Locate the cell with the specified text and output its (X, Y) center coordinate. 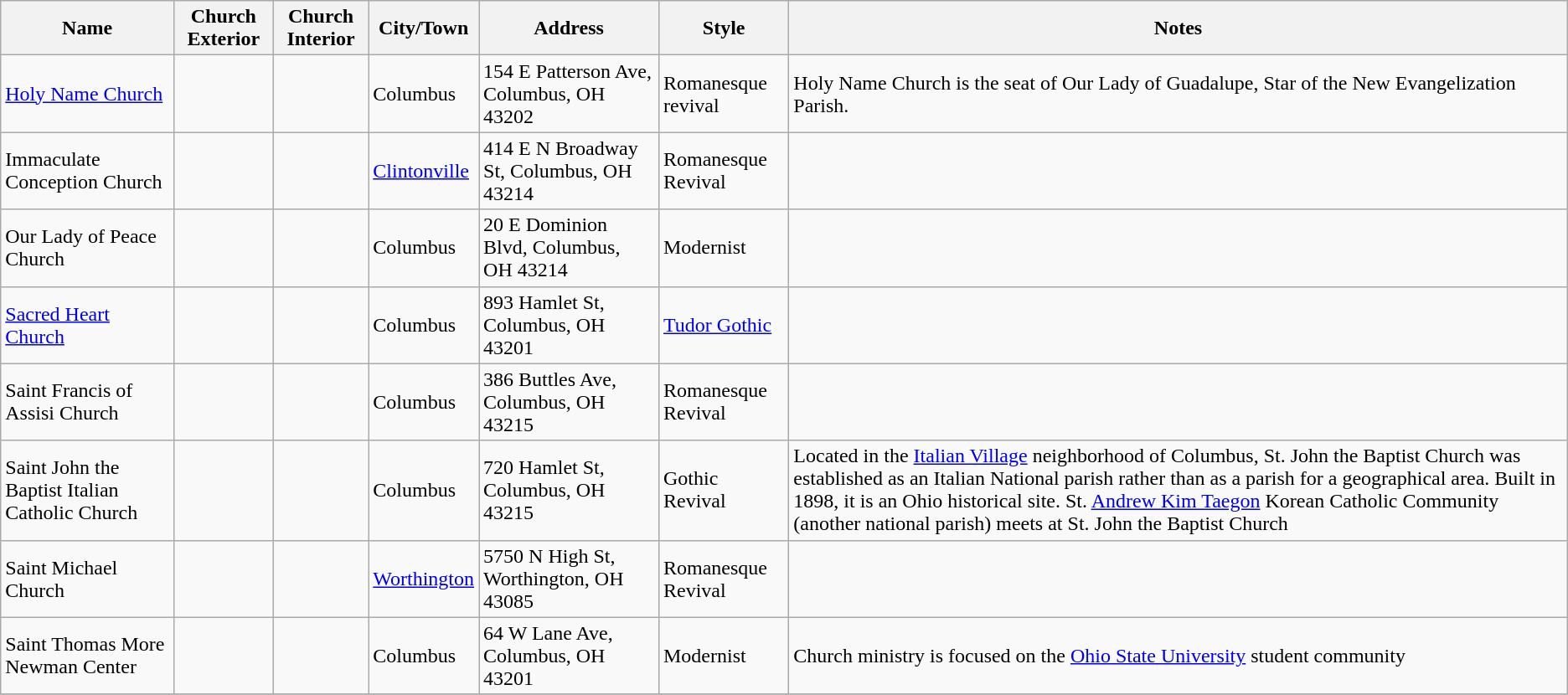
Church ministry is focused on the Ohio State University student community (1178, 656)
Church Exterior (223, 28)
Holy Name Church is the seat of Our Lady of Guadalupe, Star of the New Evangelization Parish. (1178, 94)
Our Lady of Peace Church (87, 248)
Saint Thomas More Newman Center (87, 656)
Worthington (424, 579)
Church Interior (321, 28)
386 Buttles Ave, Columbus, OH 43215 (570, 402)
Saint John the Baptist Italian Catholic Church (87, 491)
154 E Patterson Ave, Columbus, OH 43202 (570, 94)
64 W Lane Ave, Columbus, OH 43201 (570, 656)
20 E Dominion Blvd, Columbus, OH 43214 (570, 248)
Clintonville (424, 171)
Gothic Revival (724, 491)
Notes (1178, 28)
720 Hamlet St, Columbus, OH 43215 (570, 491)
Tudor Gothic (724, 325)
Sacred Heart Church (87, 325)
893 Hamlet St, Columbus, OH 43201 (570, 325)
Saint Michael Church (87, 579)
Style (724, 28)
Address (570, 28)
Holy Name Church (87, 94)
Name (87, 28)
Immaculate Conception Church (87, 171)
Romanesque revival (724, 94)
City/Town (424, 28)
414 E N Broadway St, Columbus, OH 43214 (570, 171)
Saint Francis of Assisi Church (87, 402)
5750 N High St, Worthington, OH 43085 (570, 579)
